Determine the (x, y) coordinate at the center of the cell enclosing the given text.  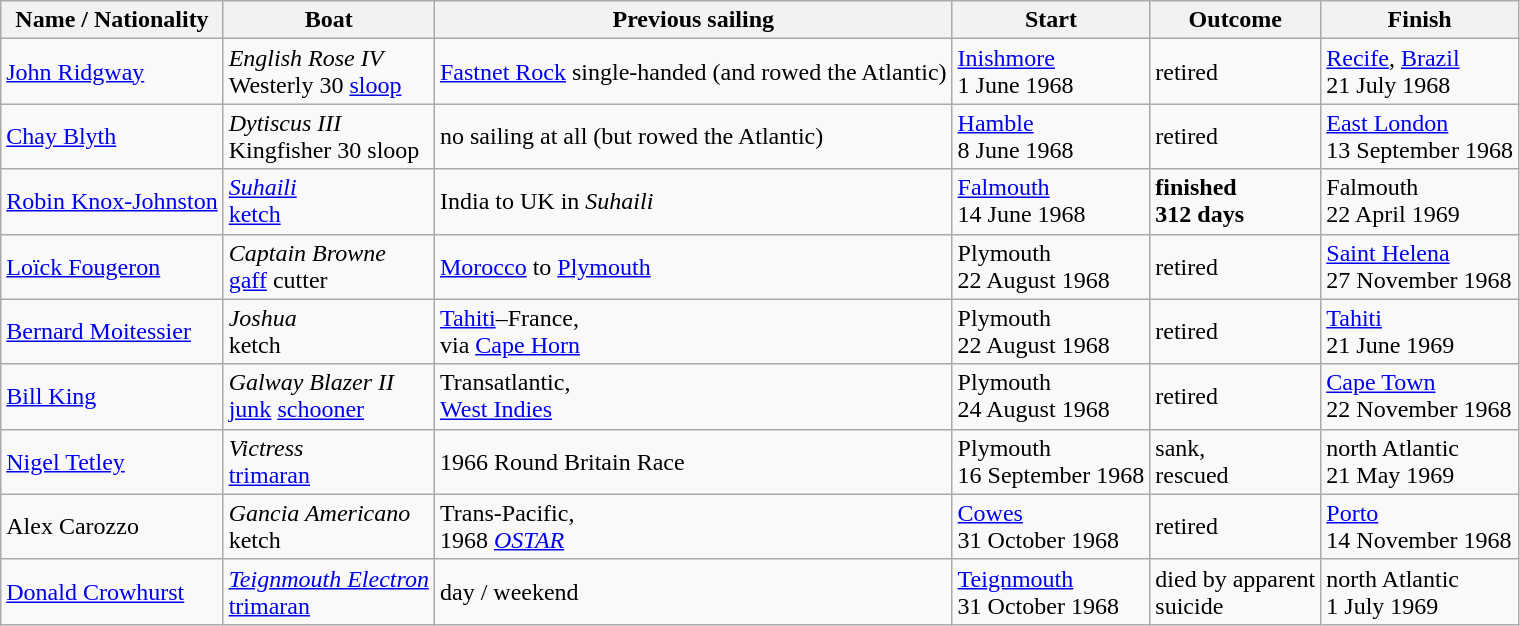
Chay Blyth (112, 136)
died by apparentsuicide (1236, 592)
Gancia Americano ketch (328, 526)
Cowes31 October 1968 (1051, 526)
Captain Browne gaff cutter (328, 266)
Transatlantic,West Indies (693, 396)
Tahiti–France,via Cape Horn (693, 332)
John Ridgway (112, 72)
Falmouth22 April 1969 (1420, 202)
Joshua ketch (328, 332)
Previous sailing (693, 20)
Teignmouth31 October 1968 (1051, 592)
Bernard Moitessier (112, 332)
north Atlantic21 May 1969 (1420, 462)
sank,rescued (1236, 462)
Galway Blazer II junk schooner (328, 396)
Hamble8 June 1968 (1051, 136)
India to UK in Suhaili (693, 202)
Donald Crowhurst (112, 592)
Plymouth16 September 1968 (1051, 462)
1966 Round Britain Race (693, 462)
north Atlantic1 July 1969 (1420, 592)
Nigel Tetley (112, 462)
Robin Knox-Johnston (112, 202)
Fastnet Rock single-handed (and rowed the Atlantic) (693, 72)
Morocco to Plymouth (693, 266)
Loïck Fougeron (112, 266)
Recife, Brazil21 July 1968 (1420, 72)
Teignmouth Electron trimaran (328, 592)
Outcome (1236, 20)
Name / Nationality (112, 20)
Falmouth14 June 1968 (1051, 202)
Inishmore1 June 1968 (1051, 72)
East London13 September 1968 (1420, 136)
Dytiscus III Kingfisher 30 sloop (328, 136)
Finish (1420, 20)
finished312 days (1236, 202)
Plymouth24 August 1968 (1051, 396)
Victress trimaran (328, 462)
Cape Town22 November 1968 (1420, 396)
day / weekend (693, 592)
Bill King (112, 396)
English Rose IV Westerly 30 sloop (328, 72)
Tahiti21 June 1969 (1420, 332)
Boat (328, 20)
Start (1051, 20)
Trans-Pacific,1968 OSTAR (693, 526)
Suhaili ketch (328, 202)
Saint Helena27 November 1968 (1420, 266)
Alex Carozzo (112, 526)
Porto14 November 1968 (1420, 526)
no sailing at all (but rowed the Atlantic) (693, 136)
